From the cell containing the given text, extract its center point as (x, y) coordinate. 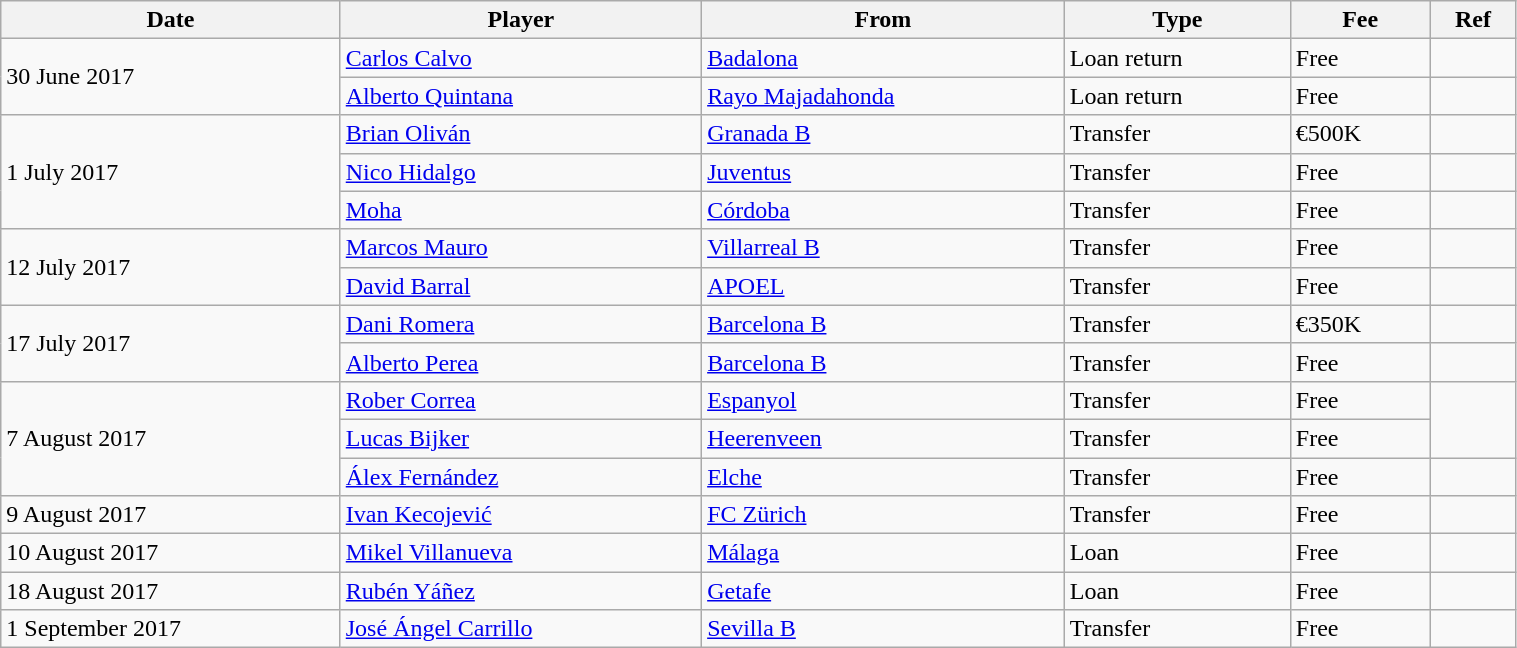
Nico Hidalgo (520, 172)
Fee (1360, 20)
Villarreal B (884, 248)
7 August 2017 (170, 438)
Moha (520, 210)
Date (170, 20)
Badalona (884, 58)
Marcos Mauro (520, 248)
Córdoba (884, 210)
1 September 2017 (170, 629)
Dani Romera (520, 324)
Juventus (884, 172)
Rayo Majadahonda (884, 96)
Granada B (884, 134)
APOEL (884, 286)
Málaga (884, 553)
18 August 2017 (170, 591)
Elche (884, 477)
Type (1177, 20)
José Ángel Carrillo (520, 629)
Mikel Villanueva (520, 553)
17 July 2017 (170, 343)
Player (520, 20)
Alberto Quintana (520, 96)
Alberto Perea (520, 362)
FC Zürich (884, 515)
30 June 2017 (170, 77)
Heerenveen (884, 438)
Rubén Yáñez (520, 591)
9 August 2017 (170, 515)
Rober Correa (520, 400)
Ivan Kecojević (520, 515)
Lucas Bijker (520, 438)
€350K (1360, 324)
Getafe (884, 591)
Carlos Calvo (520, 58)
€500K (1360, 134)
Sevilla B (884, 629)
1 July 2017 (170, 172)
12 July 2017 (170, 267)
David Barral (520, 286)
10 August 2017 (170, 553)
Álex Fernández (520, 477)
Espanyol (884, 400)
Ref (1473, 20)
Brian Oliván (520, 134)
From (884, 20)
